Pinpoint the cell where the given text exists, returning its [X, Y] midpoint coordinate. 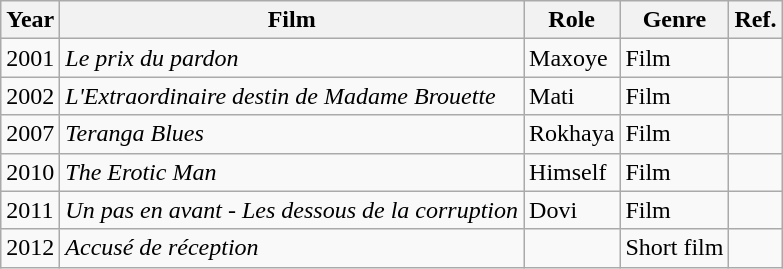
Le prix du pardon [292, 58]
2002 [30, 96]
Role [572, 20]
2012 [30, 248]
2010 [30, 172]
The Erotic Man [292, 172]
2011 [30, 210]
Genre [674, 20]
L'Extraordinaire destin de Madame Brouette [292, 96]
2001 [30, 58]
Rokhaya [572, 134]
Year [30, 20]
Dovi [572, 210]
Short film [674, 248]
Teranga Blues [292, 134]
Accusé de réception [292, 248]
Un pas en avant - Les dessous de la corruption [292, 210]
Mati [572, 96]
Himself [572, 172]
Ref. [756, 20]
2007 [30, 134]
Maxoye [572, 58]
